For the text-containing cell, return its midpoint in [x, y] coordinate format. 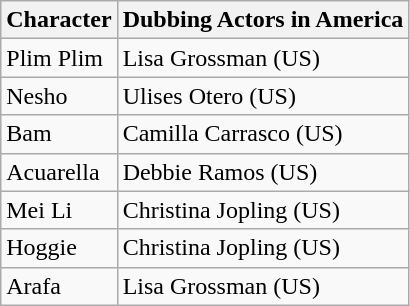
Mei Li [59, 210]
Ulises Otero (US) [263, 96]
Hoggie [59, 248]
Camilla Carrasco (US) [263, 134]
Plim Plim [59, 58]
Acuarella [59, 172]
Bam [59, 134]
Nesho [59, 96]
Debbie Ramos (US) [263, 172]
Dubbing Actors in America [263, 20]
Arafa [59, 286]
Character [59, 20]
